Scan for the cell matching the given text and deliver its [x, y] coordinate at center. 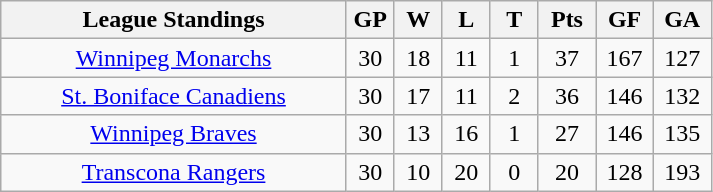
Pts [567, 20]
135 [682, 134]
17 [418, 96]
36 [567, 96]
10 [418, 172]
Winnipeg Braves [174, 134]
128 [625, 172]
L [466, 20]
13 [418, 134]
132 [682, 96]
League Standings [174, 20]
0 [514, 172]
St. Boniface Canadiens [174, 96]
27 [567, 134]
2 [514, 96]
127 [682, 58]
37 [567, 58]
W [418, 20]
GP [370, 20]
16 [466, 134]
18 [418, 58]
Winnipeg Monarchs [174, 58]
167 [625, 58]
T [514, 20]
GA [682, 20]
GF [625, 20]
Transcona Rangers [174, 172]
193 [682, 172]
